Extract the [X, Y] coordinate from the center of the cell holding the provided text.  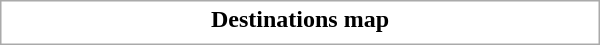
Destinations map [300, 19]
